Return the (x, y) coordinate for the center point of the cell that contains the specified text.  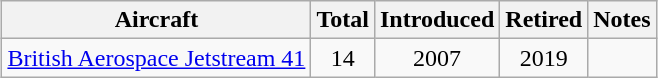
14 (343, 58)
Introduced (436, 20)
Retired (544, 20)
2007 (436, 58)
Total (343, 20)
British Aerospace Jetstream 41 (156, 58)
2019 (544, 58)
Aircraft (156, 20)
Notes (622, 20)
